Extract the [x, y] coordinate from the center of the cell holding the provided text.  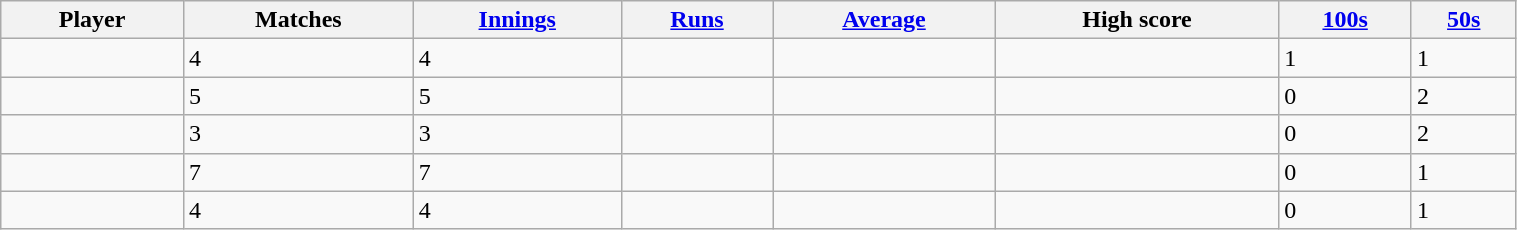
Average [884, 20]
100s [1346, 20]
50s [1464, 20]
Matches [298, 20]
Innings [517, 20]
Player [92, 20]
High score [1137, 20]
Runs [697, 20]
